Detect which cell encompasses the target text, then output its (X, Y) center coordinate. 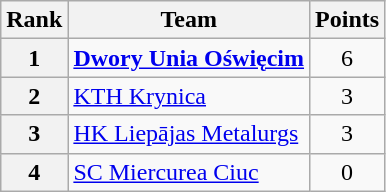
Dwory Unia Oświęcim (189, 58)
4 (34, 172)
SC Miercurea Ciuc (189, 172)
2 (34, 96)
6 (348, 58)
Team (189, 20)
1 (34, 58)
0 (348, 172)
Rank (34, 20)
HK Liepājas Metalurgs (189, 134)
Points (348, 20)
KTH Krynica (189, 96)
